Extract the (X, Y) coordinate from the center of the cell holding the provided text.  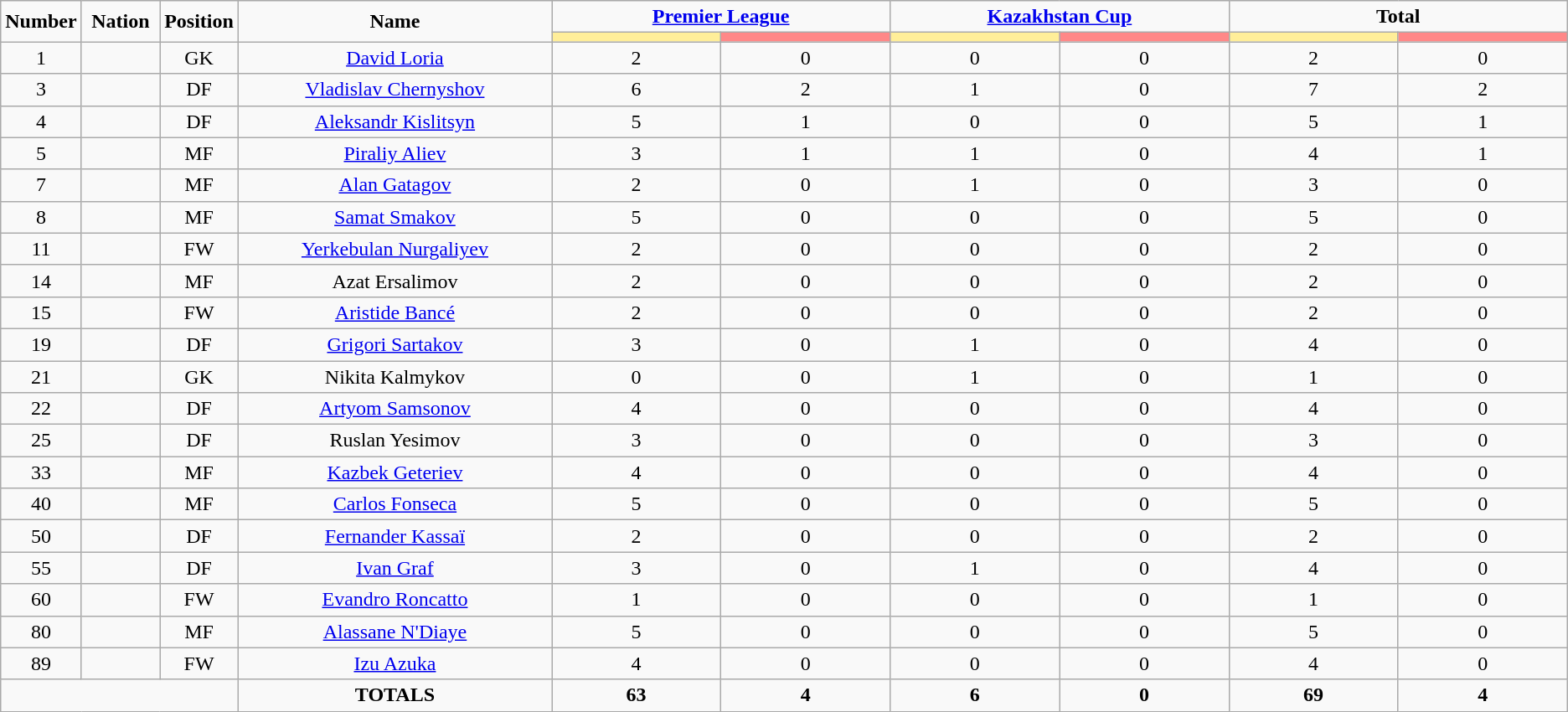
Alan Gatagov (395, 185)
22 (41, 409)
Ruslan Yesimov (395, 441)
21 (41, 376)
Artyom Samsonov (395, 409)
8 (41, 217)
63 (636, 695)
Position (199, 22)
Azat Ersalimov (395, 281)
15 (41, 312)
Nikita Kalmykov (395, 376)
David Loria (395, 58)
Piraliy Aliev (395, 153)
Evandro Roncatto (395, 600)
Nation (121, 22)
Total (1398, 17)
Kazakhstan Cup (1060, 17)
Kazbek Geteriev (395, 472)
11 (41, 249)
Carlos Fonseca (395, 504)
Vladislav Chernyshov (395, 90)
Name (395, 22)
Fernander Kassaï (395, 536)
60 (41, 600)
69 (1313, 695)
50 (41, 536)
40 (41, 504)
55 (41, 568)
Premier League (720, 17)
Izu Azuka (395, 663)
14 (41, 281)
80 (41, 632)
Aristide Bancé (395, 312)
Ivan Graf (395, 568)
TOTALS (395, 695)
Yerkebulan Nurgaliyev (395, 249)
19 (41, 344)
Alassane N'Diaye (395, 632)
Grigori Sartakov (395, 344)
Aleksandr Kislitsyn (395, 121)
Number (41, 22)
89 (41, 663)
Samat Smakov (395, 217)
33 (41, 472)
25 (41, 441)
